Identify which cell holds the provided text, then report its [x, y] central coordinate. 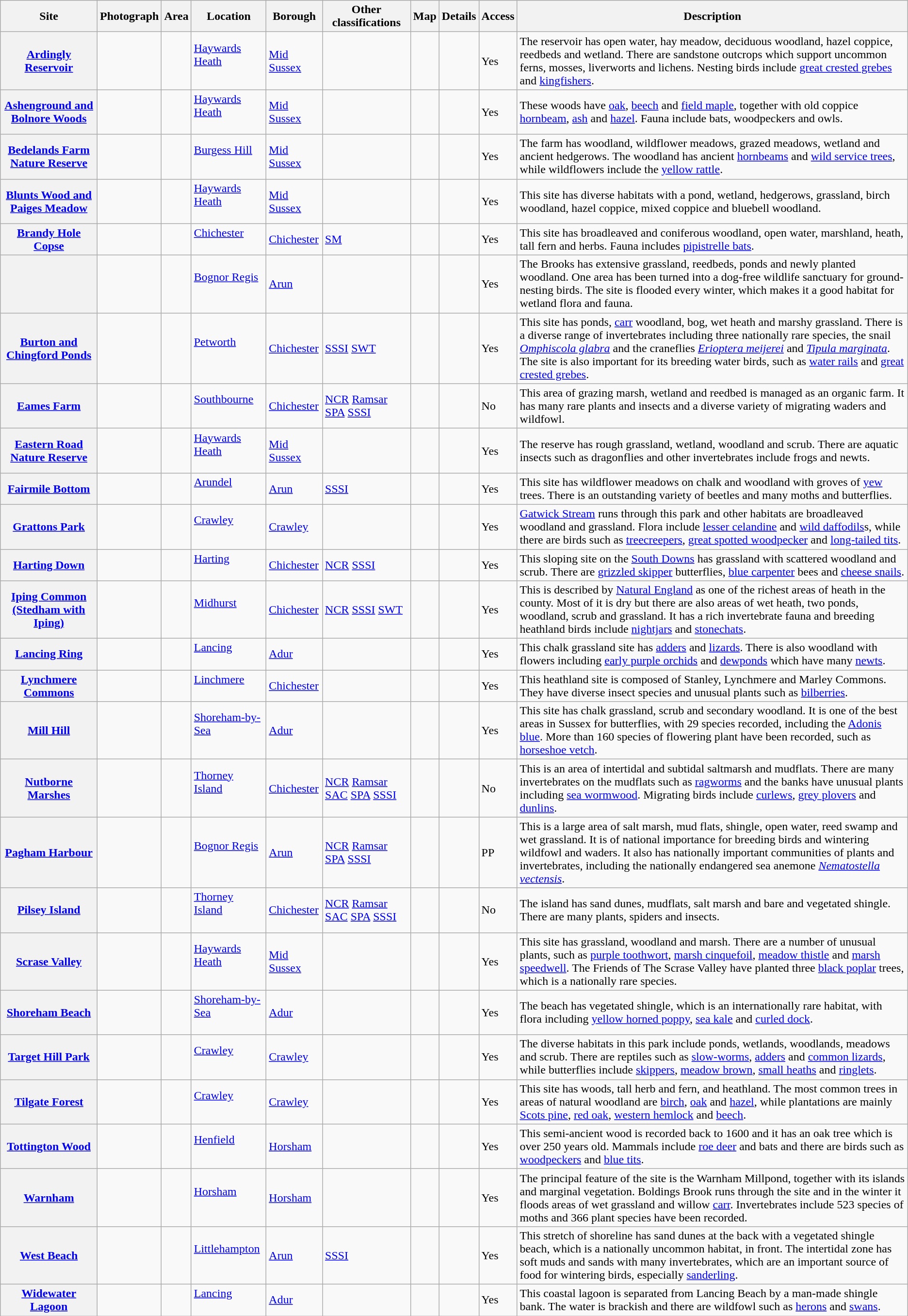
Other classifications [367, 16]
The beach has vegetated shingle, which is an internationally rare habitat, with flora including yellow horned poppy, sea kale and curled dock. [712, 1012]
Scrase Valley [49, 961]
Henfield [229, 1146]
Description [712, 16]
NCR SSSI [367, 564]
Pagham Harbour [49, 852]
Brandy Hole Copse [49, 240]
Pilsey Island [49, 910]
Location [229, 16]
Southbourne [229, 406]
These woods have oak, beech and field maple, together with old coppice hornbeam, ash and hazel. Fauna include bats, woodpeckers and owls. [712, 112]
West Beach [49, 1255]
PP [498, 852]
Bedelands Farm Nature Reserve [49, 157]
Photograph [130, 16]
SM [367, 240]
Eames Farm [49, 406]
Harting [229, 564]
Grattons Park [49, 527]
Burton and Chingford Ponds [49, 348]
Tilgate Forest [49, 1102]
Site [49, 16]
Borough [294, 16]
Burgess Hill [229, 157]
Lancing Ring [49, 655]
The island has sand dunes, mudflats, salt marsh and bare and vegetated shingle. There are many plants, spiders and insects. [712, 910]
NCR SSSI SWT [367, 610]
Tottington Wood [49, 1146]
Area [177, 16]
Blunts Wood and Paiges Meadow [49, 201]
Target Hill Park [49, 1057]
Ardingly Reservoir [49, 61]
Arundel [229, 489]
This heathland site is composed of Stanley, Lynchmere and Marley Commons. They have diverse insect species and unusual plants such as bilberries. [712, 686]
Midhurst [229, 610]
Ashenground and Bolnore Woods [49, 112]
Widewater Lagoon [49, 1300]
SSSI SWT [367, 348]
This site has diverse habitats with a pond, wetland, hedgerows, grassland, birch woodland, hazel coppice, mixed coppice and bluebell woodland. [712, 201]
Linchmere [229, 686]
Eastern Road Nature Reserve [49, 450]
Petworth [229, 348]
Harting Down [49, 564]
This site has broadleaved and coniferous woodland, open water, marshland, heath, tall fern and herbs. Fauna includes pipistrelle bats. [712, 240]
Access [498, 16]
Littlehampton [229, 1255]
Fairmile Bottom [49, 489]
Warnham [49, 1198]
Map [425, 16]
Lynchmere Commons [49, 686]
Details [459, 16]
Nutborne Marshes [49, 788]
Mill Hill [49, 730]
Shoreham Beach [49, 1012]
Iping Common (Stedham with Iping) [49, 610]
